Identify which cell holds the provided text, then report its (X, Y) central coordinate. 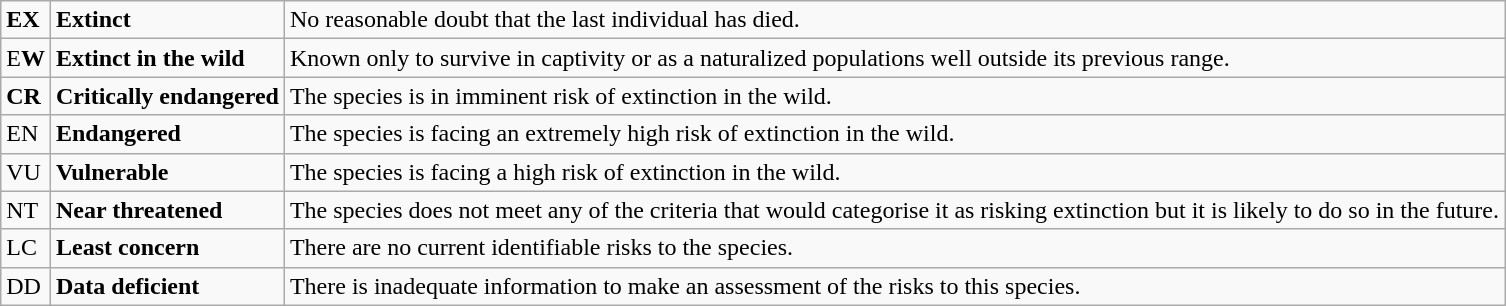
No reasonable doubt that the last individual has died. (894, 20)
Data deficient (167, 286)
The species is facing an extremely high risk of extinction in the wild. (894, 134)
The species is in imminent risk of extinction in the wild. (894, 96)
LC (26, 248)
EN (26, 134)
There are no current identifiable risks to the species. (894, 248)
Critically endangered (167, 96)
Known only to survive in captivity or as a naturalized populations well outside its previous range. (894, 58)
The species does not meet any of the criteria that would categorise it as risking extinction but it is likely to do so in the future. (894, 210)
CR (26, 96)
VU (26, 172)
Endangered (167, 134)
EW (26, 58)
DD (26, 286)
The species is facing a high risk of extinction in the wild. (894, 172)
Extinct in the wild (167, 58)
Vulnerable (167, 172)
Least concern (167, 248)
EX (26, 20)
Extinct (167, 20)
Near threatened (167, 210)
There is inadequate information to make an assessment of the risks to this species. (894, 286)
NT (26, 210)
